Scan for the cell matching the given text and deliver its (x, y) coordinate at center. 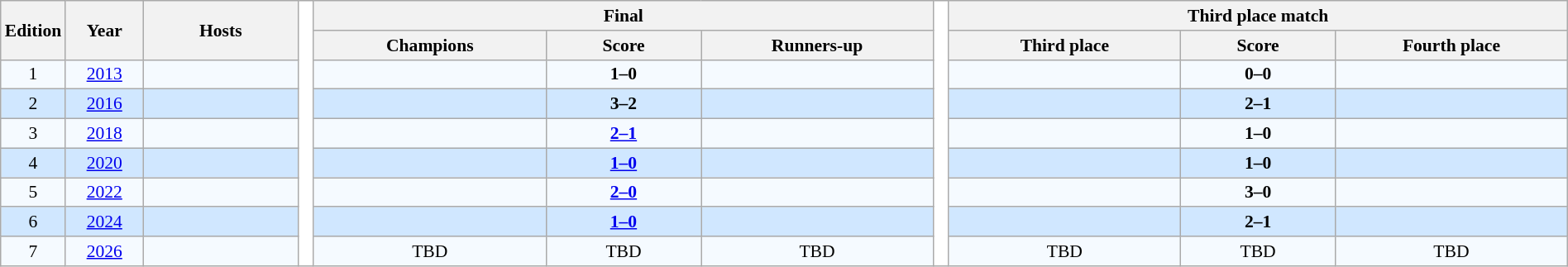
3–0 (1257, 193)
2018 (104, 134)
5 (33, 193)
2 (33, 104)
Edition (33, 30)
4 (33, 163)
2022 (104, 193)
0–0 (1257, 74)
2026 (104, 251)
2024 (104, 222)
Hosts (220, 30)
Third place (1064, 45)
Fourth place (1452, 45)
3 (33, 134)
6 (33, 222)
2020 (104, 163)
Third place match (1258, 16)
Year (104, 30)
2016 (104, 104)
Final (624, 16)
Champions (430, 45)
1 (33, 74)
Runners-up (817, 45)
3–2 (624, 104)
2013 (104, 74)
7 (33, 251)
2–0 (624, 193)
